Return (x, y) of the center of cell containing provided text 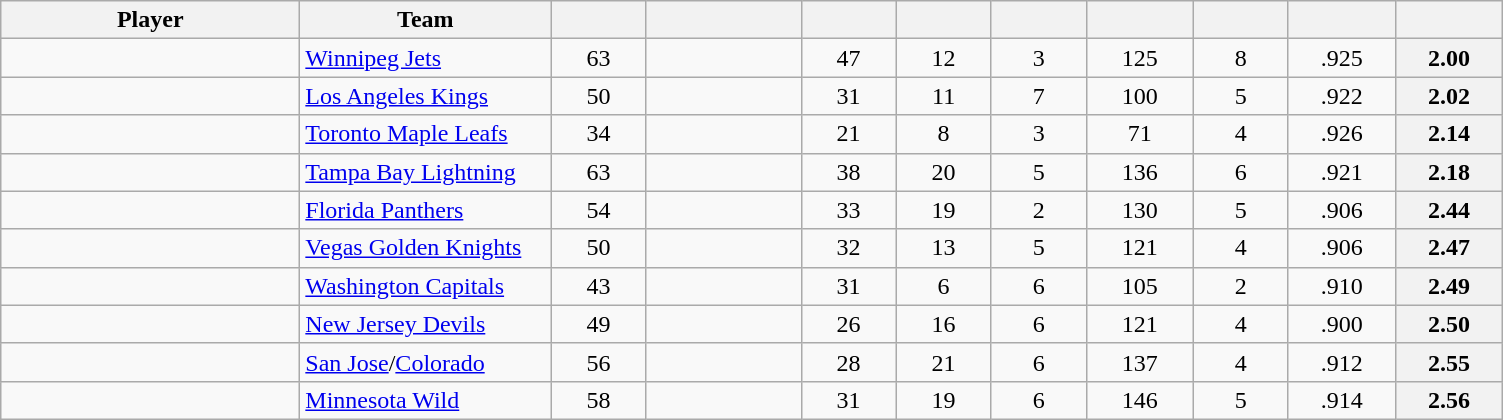
12 (944, 58)
New Jersey Devils (426, 324)
.910 (1342, 286)
56 (598, 362)
137 (1140, 362)
26 (848, 324)
Washington Capitals (426, 286)
Minnesota Wild (426, 400)
2.47 (1448, 248)
Los Angeles Kings (426, 96)
Tampa Bay Lightning (426, 172)
Florida Panthers (426, 210)
38 (848, 172)
28 (848, 362)
33 (848, 210)
20 (944, 172)
54 (598, 210)
71 (1140, 134)
125 (1140, 58)
2.50 (1448, 324)
2.55 (1448, 362)
.925 (1342, 58)
.922 (1342, 96)
San Jose/Colorado (426, 362)
43 (598, 286)
2.14 (1448, 134)
47 (848, 58)
.914 (1342, 400)
Vegas Golden Knights (426, 248)
100 (1140, 96)
13 (944, 248)
Toronto Maple Leafs (426, 134)
146 (1140, 400)
.921 (1342, 172)
2.00 (1448, 58)
32 (848, 248)
130 (1140, 210)
Team (426, 20)
.900 (1342, 324)
11 (944, 96)
.912 (1342, 362)
2.49 (1448, 286)
105 (1140, 286)
34 (598, 134)
2.44 (1448, 210)
2.18 (1448, 172)
58 (598, 400)
7 (1038, 96)
.926 (1342, 134)
2.56 (1448, 400)
Winnipeg Jets (426, 58)
49 (598, 324)
136 (1140, 172)
16 (944, 324)
2.02 (1448, 96)
Player (150, 20)
